Determine the [x, y] coordinate at the center of the cell enclosing the given text.  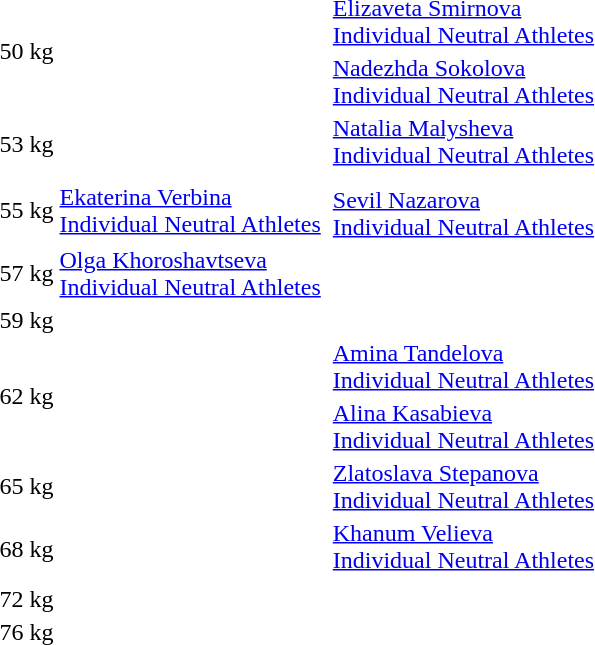
Nadezhda SokolovaIndividual Neutral Athletes [463, 82]
Alina KasabievaIndividual Neutral Athletes [463, 426]
Ekaterina VerbinaIndividual Neutral Athletes [190, 210]
Zlatoslava StepanovaIndividual Neutral Athletes [463, 486]
Amina TandelovaIndividual Neutral Athletes [463, 366]
Khanum VelievaIndividual Neutral Athletes [463, 546]
Natalia MalyshevaIndividual Neutral Athletes [463, 142]
Olga KhoroshavtsevaIndividual Neutral Athletes [190, 274]
Sevil NazarovaIndividual Neutral Athletes [463, 214]
